From the cell containing the given text, extract its center point as (x, y) coordinate. 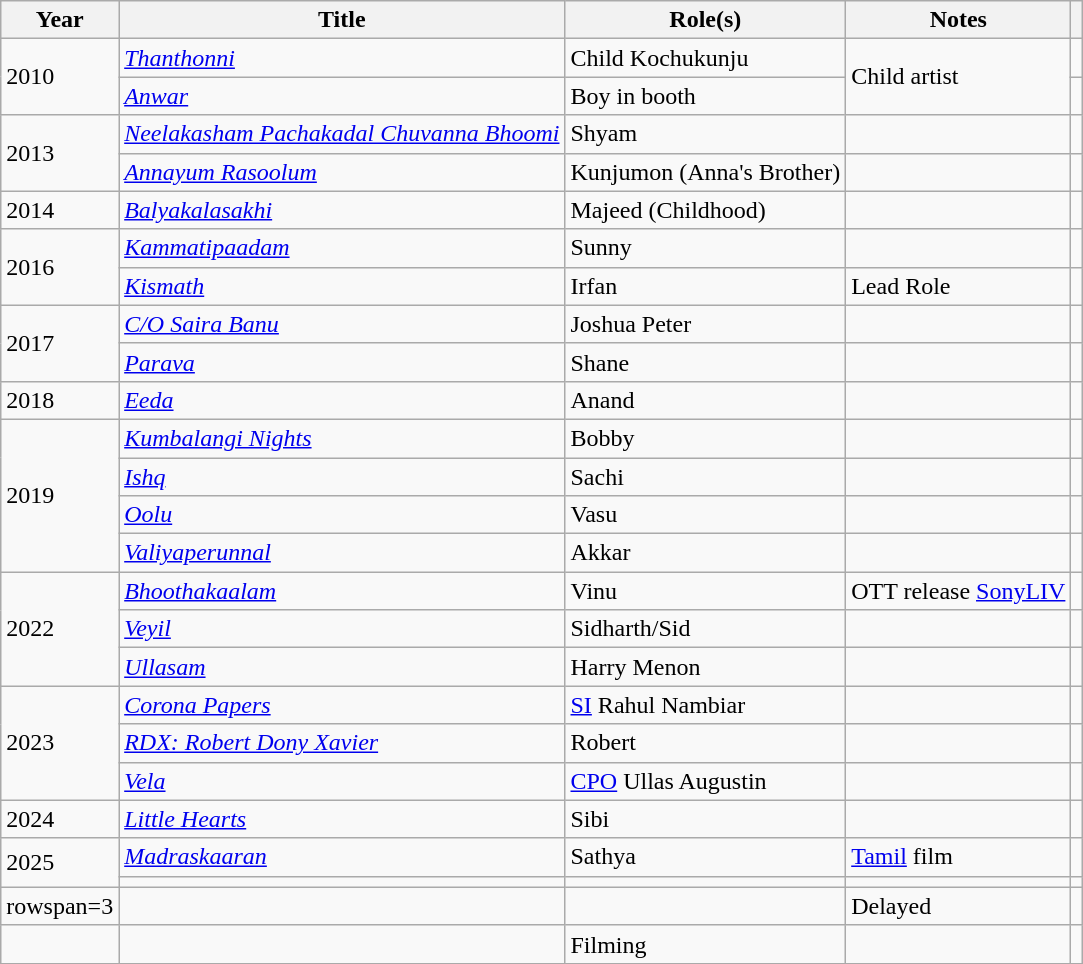
Anwar (342, 96)
Vinu (706, 591)
Shyam (706, 134)
Madraskaaran (342, 857)
Year (60, 20)
Vasu (706, 515)
Oolu (342, 515)
Ishq (342, 477)
Annayum Rasoolum (342, 172)
Harry Menon (706, 667)
SI Rahul Nambiar (706, 705)
Corona Papers (342, 705)
Balyakalasakhi (342, 210)
2013 (60, 153)
Eeda (342, 400)
Child artist (958, 77)
Akkar (706, 553)
Sachi (706, 477)
2017 (60, 343)
Veyil (342, 629)
Anand (706, 400)
Robert (706, 743)
rowspan=3 (60, 906)
Role(s) (706, 20)
Little Hearts (342, 819)
Notes (958, 20)
CPO Ullas Augustin (706, 781)
2022 (60, 629)
Kammatipaadam (342, 248)
Title (342, 20)
Neelakasham Pachakadal Chuvanna Bhoomi (342, 134)
Majeed (Childhood) (706, 210)
Vela (342, 781)
Sidharth/Sid (706, 629)
Sibi (706, 819)
C/O Saira Banu (342, 324)
Bhoothakaalam (342, 591)
Joshua Peter (706, 324)
Valiyaperunnal (342, 553)
Kunjumon (Anna's Brother) (706, 172)
2025 (60, 862)
Shane (706, 362)
2010 (60, 77)
2014 (60, 210)
Child Kochukunju (706, 58)
Tamil film (958, 857)
Irfan (706, 286)
RDX: Robert Dony Xavier (342, 743)
Boy in booth (706, 96)
Thanthonni (342, 58)
Kismath (342, 286)
Kumbalangi Nights (342, 438)
Bobby (706, 438)
2024 (60, 819)
Parava (342, 362)
OTT release SonyLIV (958, 591)
2019 (60, 495)
Filming (706, 944)
Lead Role (958, 286)
Sathya (706, 857)
2023 (60, 743)
2018 (60, 400)
2016 (60, 267)
Sunny (706, 248)
Ullasam (342, 667)
Delayed (958, 906)
